Find where the given text appears and provide that cell's center as (x, y) coordinate. 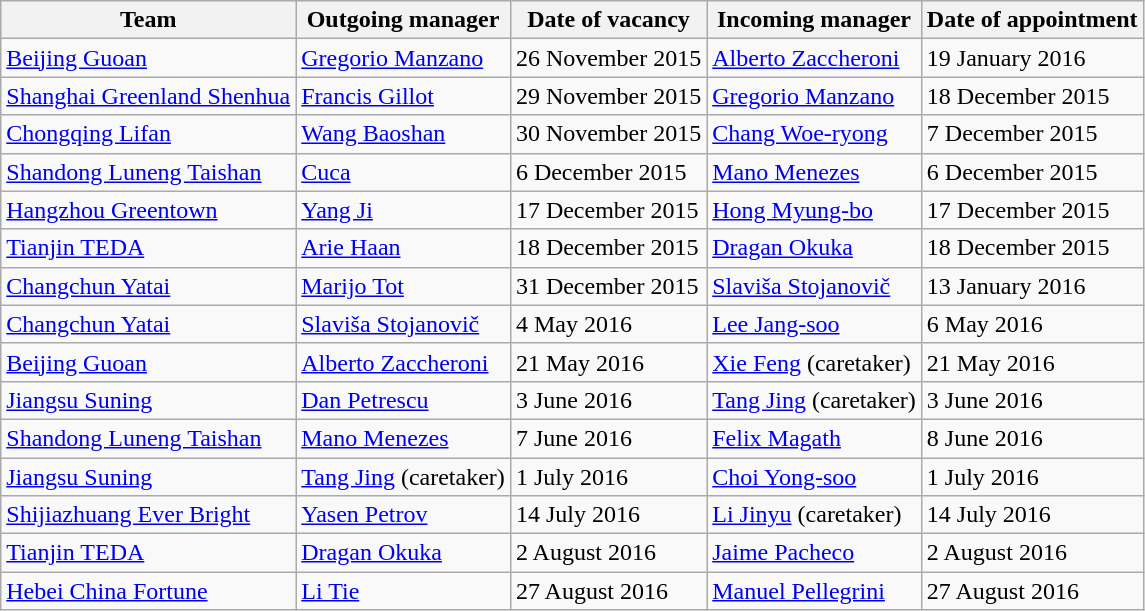
Chongqing Lifan (148, 134)
8 June 2016 (1032, 438)
7 June 2016 (608, 438)
Hebei China Fortune (148, 591)
7 December 2015 (1032, 134)
31 December 2015 (608, 286)
Marijo Tot (404, 286)
Li Tie (404, 591)
19 January 2016 (1032, 58)
Chang Woe-ryong (814, 134)
Dan Petrescu (404, 400)
4 May 2016 (608, 324)
26 November 2015 (608, 58)
Choi Yong-soo (814, 477)
Xie Feng (caretaker) (814, 362)
29 November 2015 (608, 96)
Jaime Pacheco (814, 553)
Wang Baoshan (404, 134)
Cuca (404, 172)
Yasen Petrov (404, 515)
Incoming manager (814, 20)
Yang Ji (404, 210)
Date of appointment (1032, 20)
Arie Haan (404, 248)
30 November 2015 (608, 134)
Li Jinyu (caretaker) (814, 515)
Team (148, 20)
Francis Gillot (404, 96)
Felix Magath (814, 438)
Date of vacancy (608, 20)
Outgoing manager (404, 20)
Manuel Pellegrini (814, 591)
Hong Myung-bo (814, 210)
Shanghai Greenland Shenhua (148, 96)
13 January 2016 (1032, 286)
Hangzhou Greentown (148, 210)
Shijiazhuang Ever Bright (148, 515)
6 May 2016 (1032, 324)
Lee Jang-soo (814, 324)
